Pinpoint the cell where the given text exists, returning its (x, y) midpoint coordinate. 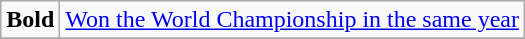
Won the World Championship in the same year (292, 20)
Bold (30, 20)
